Pinpoint the cell where the given text exists, returning its (X, Y) midpoint coordinate. 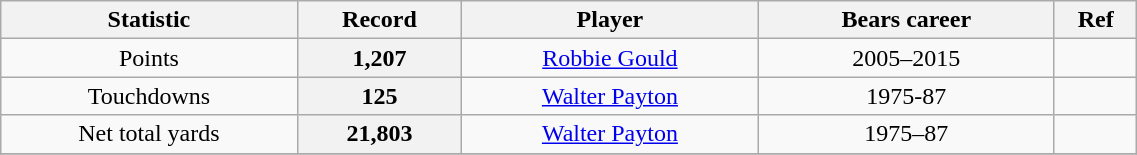
2005–2015 (906, 58)
Bears career (906, 20)
1,207 (380, 58)
Statistic (149, 20)
1975–87 (906, 134)
21,803 (380, 134)
Net total yards (149, 134)
Record (380, 20)
Robbie Gould (610, 58)
1975-87 (906, 96)
Ref (1095, 20)
Player (610, 20)
Touchdowns (149, 96)
Points (149, 58)
125 (380, 96)
